Locate the cell with the specified text and output its [x, y] center coordinate. 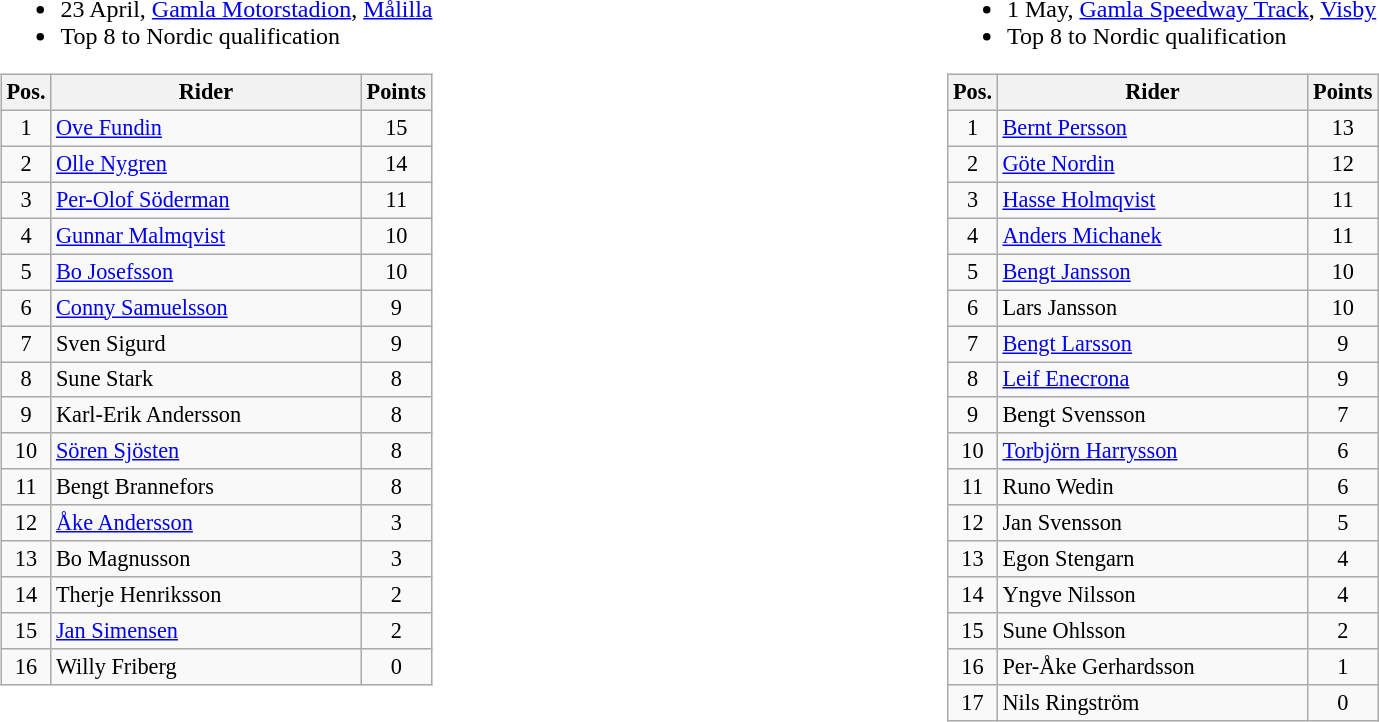
Therje Henriksson [206, 595]
Bernt Persson [1152, 128]
Anders Michanek [1152, 236]
Göte Nordin [1152, 164]
Nils Ringström [1152, 703]
Bengt Svensson [1152, 415]
Bengt Jansson [1152, 272]
Jan Simensen [206, 631]
Willy Friberg [206, 667]
Bengt Brannefors [206, 487]
Egon Stengarn [1152, 559]
Åke Andersson [206, 523]
Lars Jansson [1152, 308]
Sören Sjösten [206, 451]
17 [972, 703]
Leif Enecrona [1152, 380]
Per-Åke Gerhardsson [1152, 667]
Gunnar Malmqvist [206, 236]
Ove Fundin [206, 128]
Hasse Holmqvist [1152, 200]
Bo Josefsson [206, 272]
Conny Samuelsson [206, 308]
Sven Sigurd [206, 344]
Runo Wedin [1152, 487]
Bengt Larsson [1152, 344]
Yngve Nilsson [1152, 595]
Sune Stark [206, 380]
Torbjörn Harrysson [1152, 451]
Bo Magnusson [206, 559]
Olle Nygren [206, 164]
Per-Olof Söderman [206, 200]
Jan Svensson [1152, 523]
Karl-Erik Andersson [206, 415]
Sune Ohlsson [1152, 631]
